Return [x, y] of the center of cell containing provided text 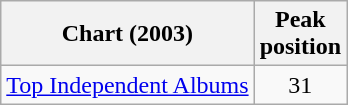
31 [300, 85]
Chart (2003) [128, 34]
Peakposition [300, 34]
Top Independent Albums [128, 85]
